Output the (x, y) coordinate of the center of the cell containing the given text.  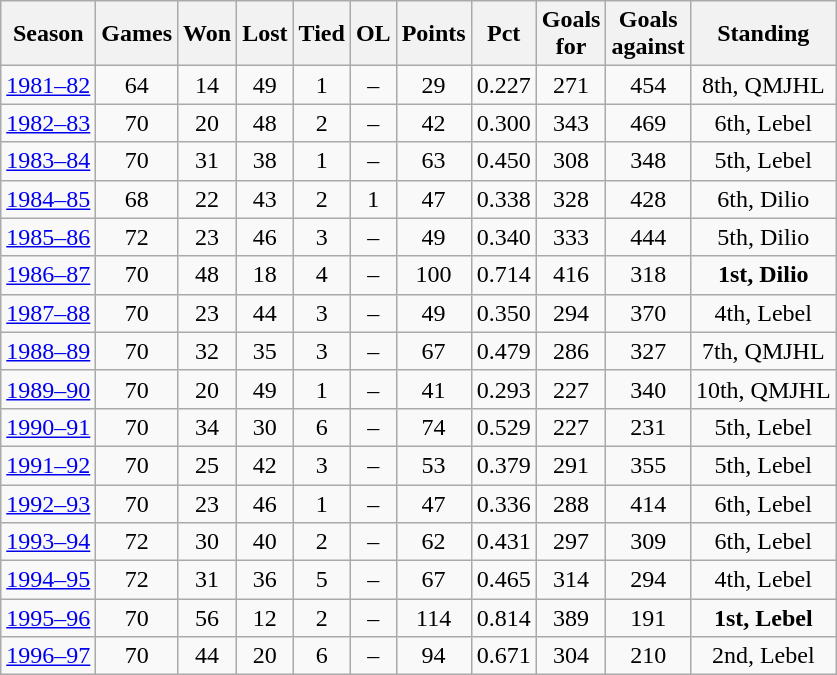
Standing (763, 34)
0.338 (504, 199)
25 (208, 465)
1986–87 (48, 275)
63 (434, 161)
36 (265, 580)
1993–94 (48, 542)
64 (137, 85)
1st, Dilio (763, 275)
1st, Lebel (763, 618)
314 (571, 580)
454 (648, 85)
333 (571, 237)
0.465 (504, 580)
14 (208, 85)
1996–97 (48, 656)
43 (265, 199)
100 (434, 275)
231 (648, 427)
191 (648, 618)
428 (648, 199)
416 (571, 275)
41 (434, 389)
94 (434, 656)
0.340 (504, 237)
286 (571, 351)
469 (648, 123)
288 (571, 503)
18 (265, 275)
318 (648, 275)
5th, Dilio (763, 237)
4 (322, 275)
327 (648, 351)
370 (648, 313)
1992–93 (48, 503)
74 (434, 427)
0.431 (504, 542)
12 (265, 618)
1988–89 (48, 351)
1981–82 (48, 85)
0.450 (504, 161)
1985–86 (48, 237)
Games (137, 34)
Pct (504, 34)
0.379 (504, 465)
0.814 (504, 618)
1983–84 (48, 161)
Tied (322, 34)
291 (571, 465)
1987–88 (48, 313)
271 (571, 85)
6th, Dilio (763, 199)
297 (571, 542)
304 (571, 656)
35 (265, 351)
68 (137, 199)
0.300 (504, 123)
1982–83 (48, 123)
414 (648, 503)
309 (648, 542)
7th, QMJHL (763, 351)
40 (265, 542)
308 (571, 161)
32 (208, 351)
340 (648, 389)
Lost (265, 34)
0.350 (504, 313)
8th, QMJHL (763, 85)
1995–96 (48, 618)
Goalsagainst (648, 34)
Goalsfor (571, 34)
22 (208, 199)
Season (48, 34)
210 (648, 656)
29 (434, 85)
114 (434, 618)
56 (208, 618)
Points (434, 34)
10th, QMJHL (763, 389)
34 (208, 427)
348 (648, 161)
0.479 (504, 351)
1991–92 (48, 465)
2nd, Lebel (763, 656)
5 (322, 580)
1989–90 (48, 389)
1994–95 (48, 580)
444 (648, 237)
0.336 (504, 503)
1990–91 (48, 427)
0.671 (504, 656)
Won (208, 34)
343 (571, 123)
0.529 (504, 427)
53 (434, 465)
0.293 (504, 389)
0.227 (504, 85)
0.714 (504, 275)
62 (434, 542)
38 (265, 161)
389 (571, 618)
328 (571, 199)
1984–85 (48, 199)
OL (373, 34)
355 (648, 465)
